For the text-containing cell, return its midpoint in [X, Y] coordinate format. 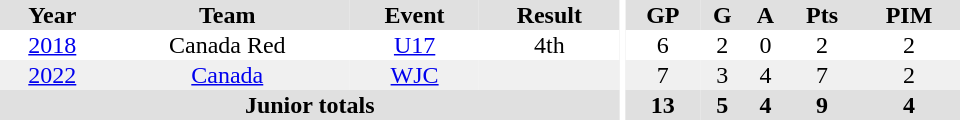
Canada [228, 75]
Junior totals [310, 105]
PIM [909, 15]
Canada Red [228, 45]
13 [664, 105]
Event [414, 15]
2022 [52, 75]
Result [549, 15]
2018 [52, 45]
GP [664, 15]
G [722, 15]
5 [722, 105]
Pts [822, 15]
0 [766, 45]
Team [228, 15]
Year [52, 15]
A [766, 15]
3 [722, 75]
U17 [414, 45]
WJC [414, 75]
6 [664, 45]
4th [549, 45]
9 [822, 105]
